From the cell containing the given text, extract its center point as (x, y) coordinate. 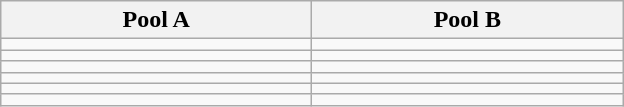
Pool B (468, 20)
Pool A (156, 20)
